Return the [x, y] coordinate for the center point of the cell that contains the specified text.  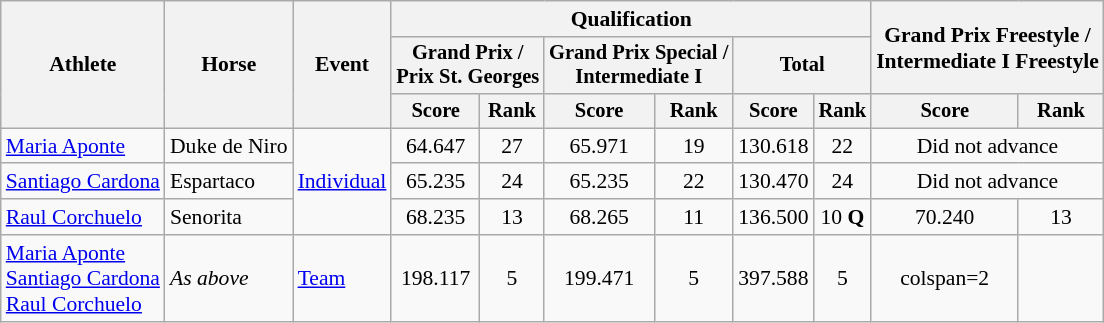
Maria AponteSantiago CardonaRaul Corchuelo [83, 278]
Total [802, 66]
As above [229, 278]
Event [342, 64]
70.240 [944, 217]
10 Q [843, 217]
Grand Prix /Prix St. Georges [468, 66]
colspan=2 [944, 278]
Team [342, 278]
68.265 [599, 217]
130.470 [773, 182]
11 [694, 217]
64.647 [436, 146]
Qualification [631, 19]
Espartaco [229, 182]
199.471 [599, 278]
Senorita [229, 217]
397.588 [773, 278]
Duke de Niro [229, 146]
27 [512, 146]
68.235 [436, 217]
Grand Prix Freestyle /Intermediate I Freestyle [988, 48]
Individual [342, 182]
198.117 [436, 278]
Horse [229, 64]
Maria Aponte [83, 146]
Athlete [83, 64]
19 [694, 146]
65.971 [599, 146]
Raul Corchuelo [83, 217]
136.500 [773, 217]
130.618 [773, 146]
Grand Prix Special /Intermediate I [638, 66]
Santiago Cardona [83, 182]
